Return [X, Y] of the center of cell containing provided text 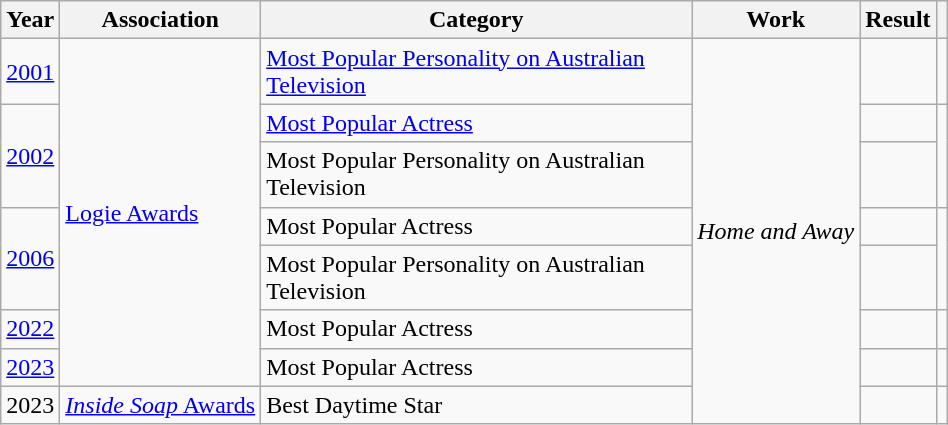
Association [160, 20]
2006 [30, 258]
Logie Awards [160, 212]
Work [776, 20]
Category [476, 20]
2001 [30, 72]
Home and Away [776, 232]
2002 [30, 156]
Inside Soap Awards [160, 405]
2022 [30, 329]
Result [898, 20]
Best Daytime Star [476, 405]
Year [30, 20]
